Identify which cell holds the provided text, then report its (x, y) central coordinate. 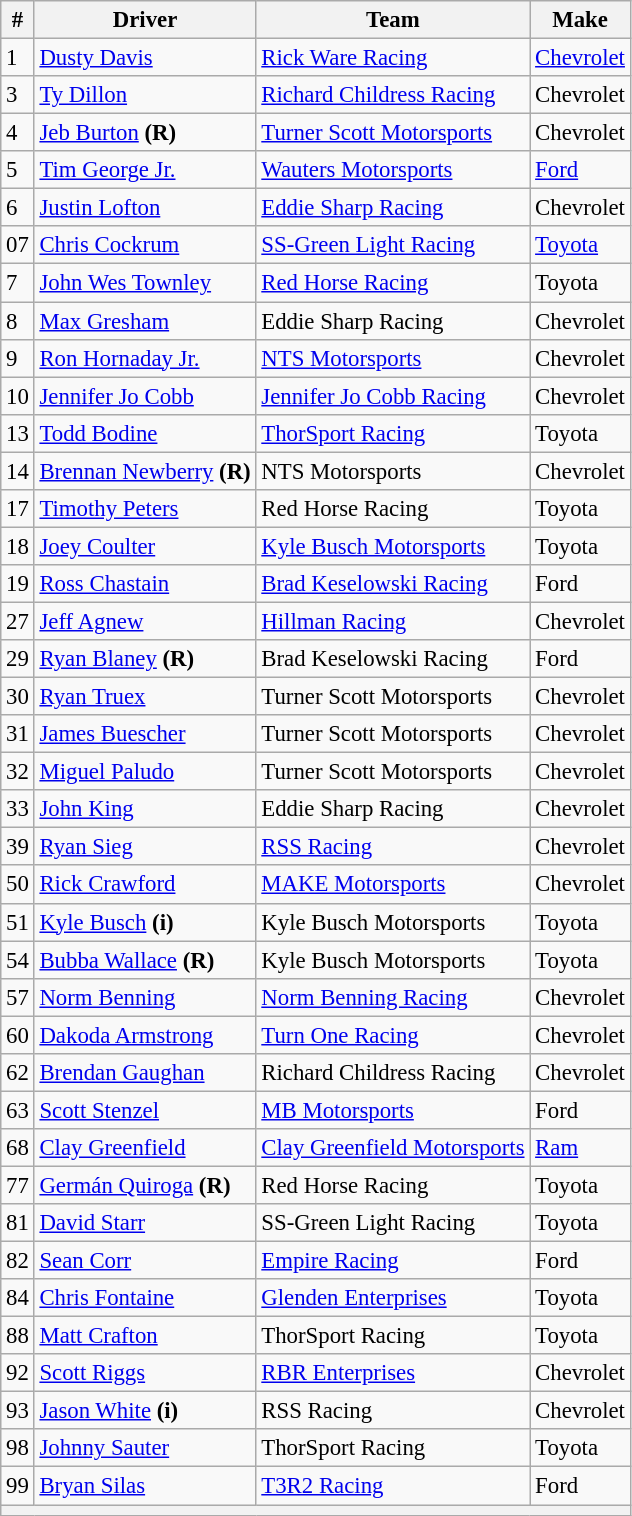
39 (18, 847)
Team (393, 20)
Chris Cockrum (145, 245)
MAKE Motorsports (393, 885)
68 (18, 1148)
Wauters Motorsports (393, 170)
MB Motorsports (393, 1110)
Bubba Wallace (R) (145, 960)
Bryan Silas (145, 1486)
3 (18, 95)
# (18, 20)
Ram (580, 1148)
Empire Racing (393, 1261)
Jeb Burton (R) (145, 133)
51 (18, 922)
Sean Corr (145, 1261)
Scott Riggs (145, 1373)
Jennifer Jo Cobb Racing (393, 396)
Joey Coulter (145, 546)
27 (18, 621)
Norm Benning (145, 997)
14 (18, 471)
James Buescher (145, 734)
Johnny Sauter (145, 1449)
Jason White (i) (145, 1411)
17 (18, 509)
4 (18, 133)
07 (18, 245)
31 (18, 734)
Todd Bodine (145, 433)
Brendan Gaughan (145, 1073)
Ross Chastain (145, 584)
Norm Benning Racing (393, 997)
T3R2 Racing (393, 1486)
62 (18, 1073)
50 (18, 885)
6 (18, 208)
98 (18, 1449)
John Wes Townley (145, 283)
Brennan Newberry (R) (145, 471)
Chris Fontaine (145, 1298)
Tim George Jr. (145, 170)
63 (18, 1110)
Make (580, 20)
77 (18, 1185)
Rick Crawford (145, 885)
RBR Enterprises (393, 1373)
Clay Greenfield (145, 1148)
19 (18, 584)
57 (18, 997)
Jeff Agnew (145, 621)
10 (18, 396)
Hillman Racing (393, 621)
32 (18, 772)
Ryan Blaney (R) (145, 659)
Timothy Peters (145, 509)
93 (18, 1411)
Dakoda Armstrong (145, 1035)
Ron Hornaday Jr. (145, 358)
Glenden Enterprises (393, 1298)
13 (18, 433)
Miguel Paludo (145, 772)
Ryan Truex (145, 697)
29 (18, 659)
Ryan Sieg (145, 847)
Driver (145, 20)
Ty Dillon (145, 95)
82 (18, 1261)
Kyle Busch (i) (145, 922)
99 (18, 1486)
8 (18, 321)
92 (18, 1373)
1 (18, 58)
Justin Lofton (145, 208)
John King (145, 809)
5 (18, 170)
9 (18, 358)
18 (18, 546)
Scott Stenzel (145, 1110)
David Starr (145, 1223)
Turn One Racing (393, 1035)
54 (18, 960)
30 (18, 697)
Max Gresham (145, 321)
84 (18, 1298)
Matt Crafton (145, 1336)
Jennifer Jo Cobb (145, 396)
81 (18, 1223)
7 (18, 283)
33 (18, 809)
Dusty Davis (145, 58)
Rick Ware Racing (393, 58)
Germán Quiroga (R) (145, 1185)
88 (18, 1336)
Clay Greenfield Motorsports (393, 1148)
60 (18, 1035)
